Search for the cell housing the specified text and yield its [x, y] center coordinate. 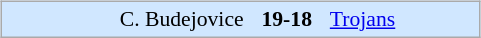
Trojans [402, 19]
19-18 [286, 19]
C. Budejovice [172, 19]
